From the cell containing the given text, extract its center point as (x, y) coordinate. 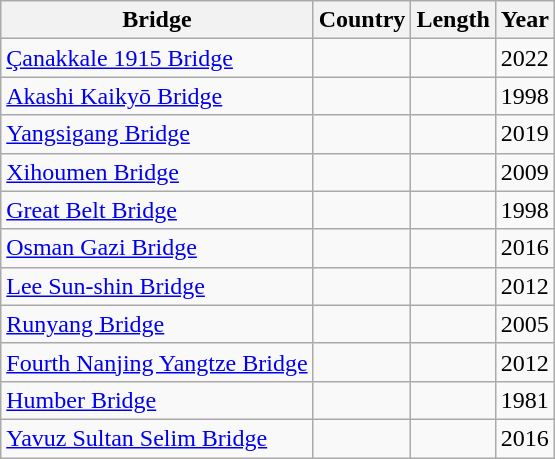
Bridge (157, 20)
Length (453, 20)
Yavuz Sultan Selim Bridge (157, 438)
Çanakkale 1915 Bridge (157, 58)
Yangsigang Bridge (157, 134)
Osman Gazi Bridge (157, 248)
Fourth Nanjing Yangtze Bridge (157, 362)
Xihoumen Bridge (157, 172)
Humber Bridge (157, 400)
2022 (524, 58)
1981 (524, 400)
Great Belt Bridge (157, 210)
2005 (524, 324)
Year (524, 20)
2019 (524, 134)
Lee Sun-shin Bridge (157, 286)
Country (362, 20)
2009 (524, 172)
Runyang Bridge (157, 324)
Akashi Kaikyō Bridge (157, 96)
